Output the (x, y) coordinate of the center of the cell containing the given text.  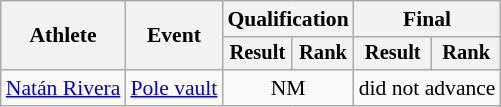
Final (428, 19)
Event (174, 36)
Qualification (288, 19)
NM (288, 88)
Natán Rivera (64, 88)
Athlete (64, 36)
Pole vault (174, 88)
did not advance (428, 88)
